Return the [x, y] coordinate for the center point of the cell that contains the specified text.  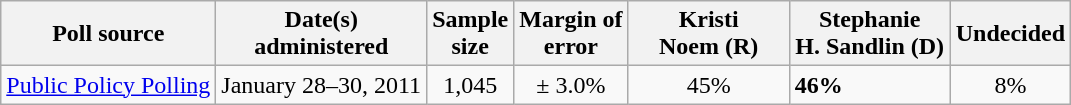
45% [708, 85]
46% [870, 85]
1,045 [470, 85]
KristiNoem (R) [708, 34]
StephanieH. Sandlin (D) [870, 34]
Poll source [108, 34]
Margin oferror [571, 34]
8% [1010, 85]
Date(s)administered [322, 34]
± 3.0% [571, 85]
Samplesize [470, 34]
Undecided [1010, 34]
Public Policy Polling [108, 85]
January 28–30, 2011 [322, 85]
